Extract the [X, Y] coordinate from the center of the cell holding the provided text.  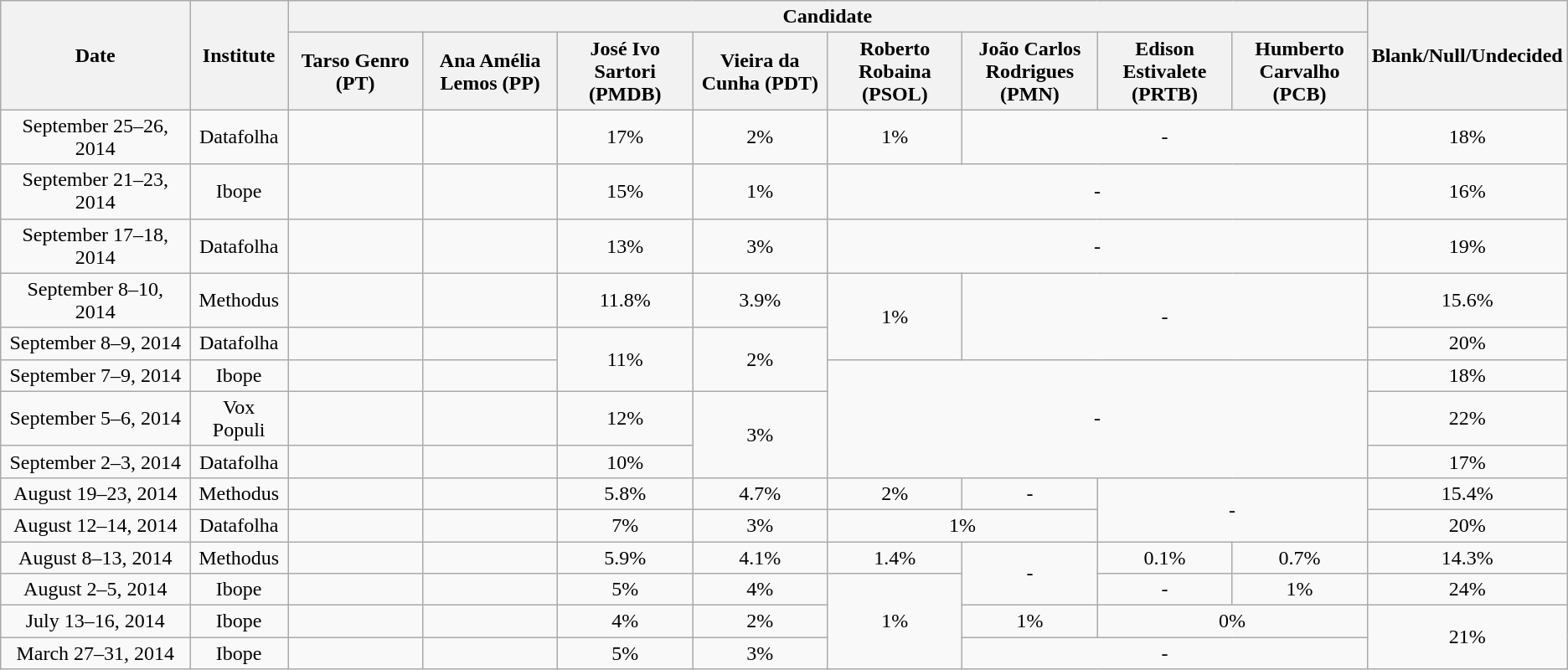
15.6% [1467, 300]
0% [1232, 621]
September 5–6, 2014 [95, 419]
4.7% [761, 493]
Ana Amélia Lemos (PP) [491, 71]
3.9% [761, 300]
5.9% [625, 557]
August 19–23, 2014 [95, 493]
September 8–9, 2014 [95, 343]
Vox Populi [240, 419]
10% [625, 461]
21% [1467, 637]
19% [1467, 246]
13% [625, 246]
16% [1467, 191]
September 21–23, 2014 [95, 191]
September 7–9, 2014 [95, 375]
15.4% [1467, 493]
12% [625, 419]
Roberto Robaina (PSOL) [895, 71]
Vieira da Cunha (PDT) [761, 71]
14.3% [1467, 557]
0.7% [1300, 557]
August 2–5, 2014 [95, 590]
24% [1467, 590]
September 8–10, 2014 [95, 300]
March 27–31, 2014 [95, 653]
September 2–3, 2014 [95, 461]
August 8–13, 2014 [95, 557]
João Carlos Rodrigues (PMN) [1030, 71]
15% [625, 191]
José Ivo Sartori (PMDB) [625, 71]
Institute [240, 55]
Edison Estivalete (PRTB) [1164, 71]
Humberto Carvalho (PCB) [1300, 71]
Candidate [828, 17]
August 12–14, 2014 [95, 525]
11.8% [625, 300]
September 25–26, 2014 [95, 137]
0.1% [1164, 557]
1.4% [895, 557]
11% [625, 359]
4.1% [761, 557]
22% [1467, 419]
September 17–18, 2014 [95, 246]
Date [95, 55]
July 13–16, 2014 [95, 621]
7% [625, 525]
5.8% [625, 493]
Blank/Null/Undecided [1467, 55]
Tarso Genro (PT) [355, 71]
